Find where the given text appears and provide that cell's center as [x, y] coordinate. 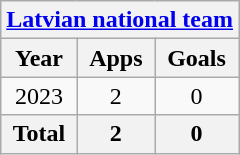
2023 [39, 96]
Year [39, 58]
Total [39, 134]
Goals [197, 58]
Latvian national team [120, 20]
Apps [116, 58]
